Determine the (X, Y) coordinate at the center of the cell enclosing the given text.  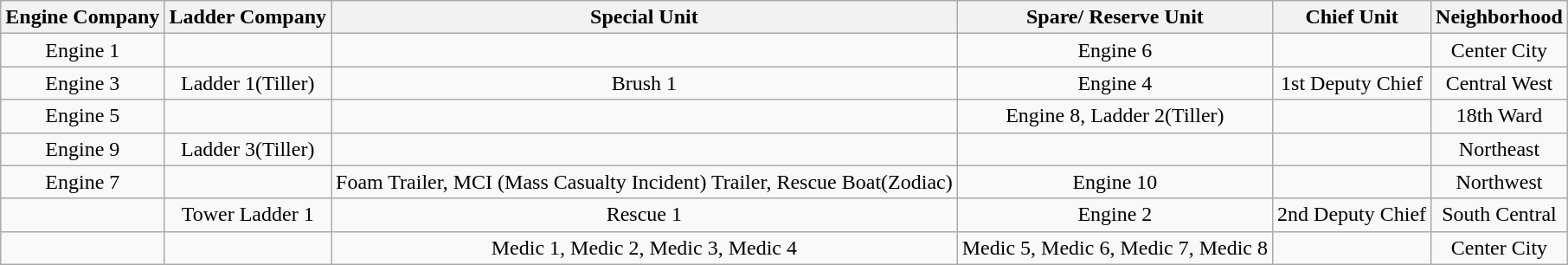
Foam Trailer, MCI (Mass Casualty Incident) Trailer, Rescue Boat(Zodiac) (645, 182)
Northwest (1500, 182)
Rescue 1 (645, 215)
18th Ward (1500, 116)
Engine 1 (83, 50)
Engine 4 (1115, 83)
Special Unit (645, 17)
Neighborhood (1500, 17)
Engine 6 (1115, 50)
Chief Unit (1352, 17)
Engine 5 (83, 116)
Engine 8, Ladder 2(Tiller) (1115, 116)
Engine 9 (83, 149)
Spare/ Reserve Unit (1115, 17)
Engine 2 (1115, 215)
Ladder Company (247, 17)
Engine 10 (1115, 182)
Medic 1, Medic 2, Medic 3, Medic 4 (645, 248)
Tower Ladder 1 (247, 215)
Brush 1 (645, 83)
Engine 3 (83, 83)
Engine Company (83, 17)
South Central (1500, 215)
Medic 5, Medic 6, Medic 7, Medic 8 (1115, 248)
Ladder 3(Tiller) (247, 149)
2nd Deputy Chief (1352, 215)
Ladder 1(Tiller) (247, 83)
Engine 7 (83, 182)
1st Deputy Chief (1352, 83)
Northeast (1500, 149)
Central West (1500, 83)
